Return the (X, Y) coordinate for the center point of the cell that contains the specified text.  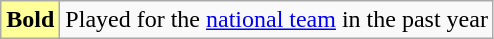
Played for the national team in the past year (277, 20)
Bold (30, 20)
